Scan for the cell matching the given text and deliver its [X, Y] coordinate at center. 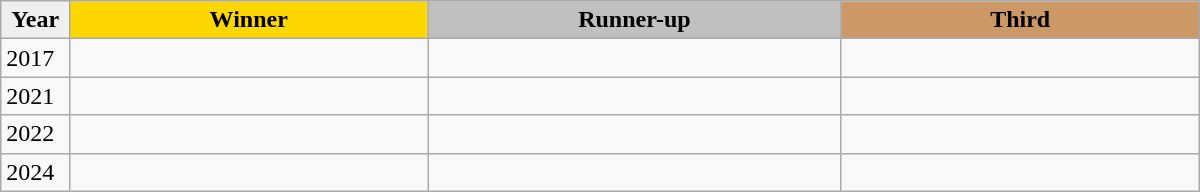
Third [1020, 20]
Year [36, 20]
Winner [249, 20]
2024 [36, 172]
2017 [36, 58]
2021 [36, 96]
Runner-up [634, 20]
2022 [36, 134]
